Provide the (x, y) coordinate of the cell's center where the given text is located.  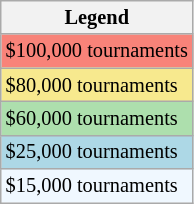
$15,000 tournaments (97, 186)
$100,000 tournaments (97, 51)
Legend (97, 17)
$80,000 tournaments (97, 85)
$25,000 tournaments (97, 152)
$60,000 tournaments (97, 118)
